Extract the (X, Y) coordinate from the center of the cell holding the provided text.  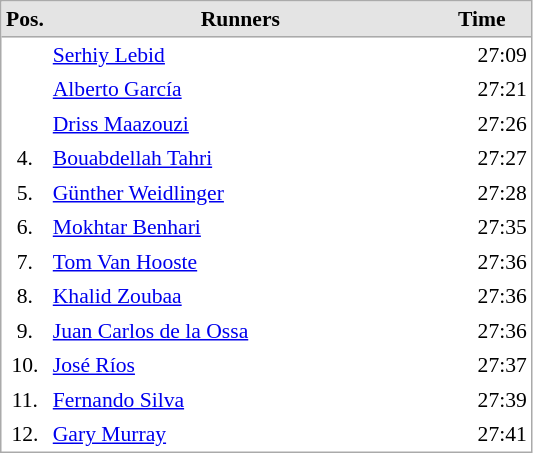
27:09 (482, 55)
Pos. (26, 20)
7. (26, 261)
10. (26, 365)
6. (26, 227)
Serhiy Lebid (240, 55)
Juan Carlos de la Ossa (240, 331)
27:28 (482, 193)
12. (26, 434)
Mokhtar Benhari (240, 227)
Driss Maazouzi (240, 123)
9. (26, 331)
8. (26, 296)
27:41 (482, 434)
5. (26, 193)
27:26 (482, 123)
Tom Van Hooste (240, 261)
Günther Weidlinger (240, 193)
Fernando Silva (240, 399)
27:27 (482, 158)
27:37 (482, 365)
4. (26, 158)
José Ríos (240, 365)
27:21 (482, 89)
Gary Murray (240, 434)
Alberto García (240, 89)
Bouabdellah Tahri (240, 158)
27:39 (482, 399)
Time (482, 20)
Runners (240, 20)
11. (26, 399)
27:35 (482, 227)
Khalid Zoubaa (240, 296)
